Output the [X, Y] coordinate of the center of the cell containing the given text.  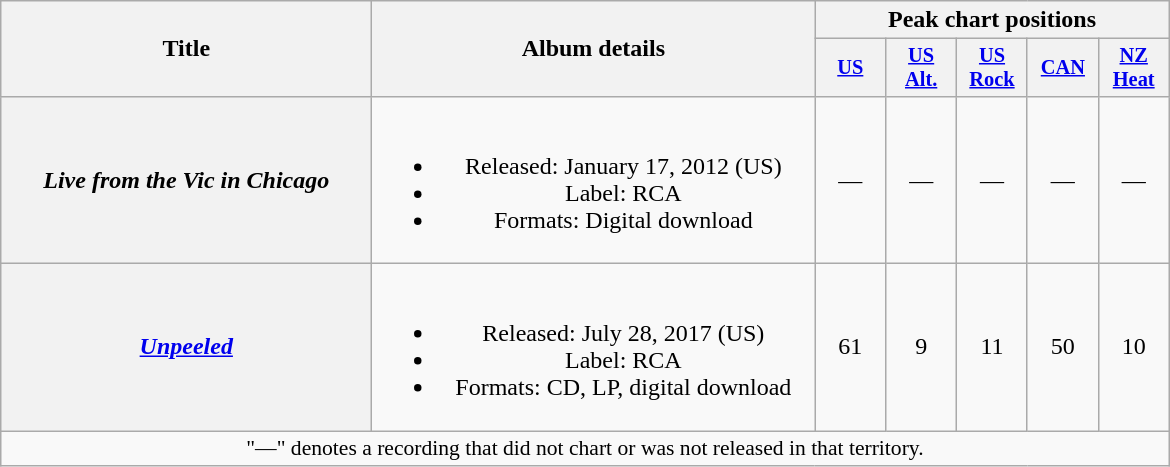
Title [186, 49]
10 [1134, 348]
11 [992, 348]
Released: July 28, 2017 (US)Label: RCAFormats: CD, LP, digital download [594, 348]
Album details [594, 49]
Live from the Vic in Chicago [186, 180]
Unpeeled [186, 348]
"—" denotes a recording that did not chart or was not released in that territory. [585, 449]
Peak chart positions [992, 20]
9 [922, 348]
61 [850, 348]
CAN [1062, 68]
Released: January 17, 2012 (US)Label: RCAFormats: Digital download [594, 180]
US [850, 68]
NZHeat [1134, 68]
USRock [992, 68]
USAlt. [922, 68]
50 [1062, 348]
